Search for the cell housing the specified text and yield its (x, y) center coordinate. 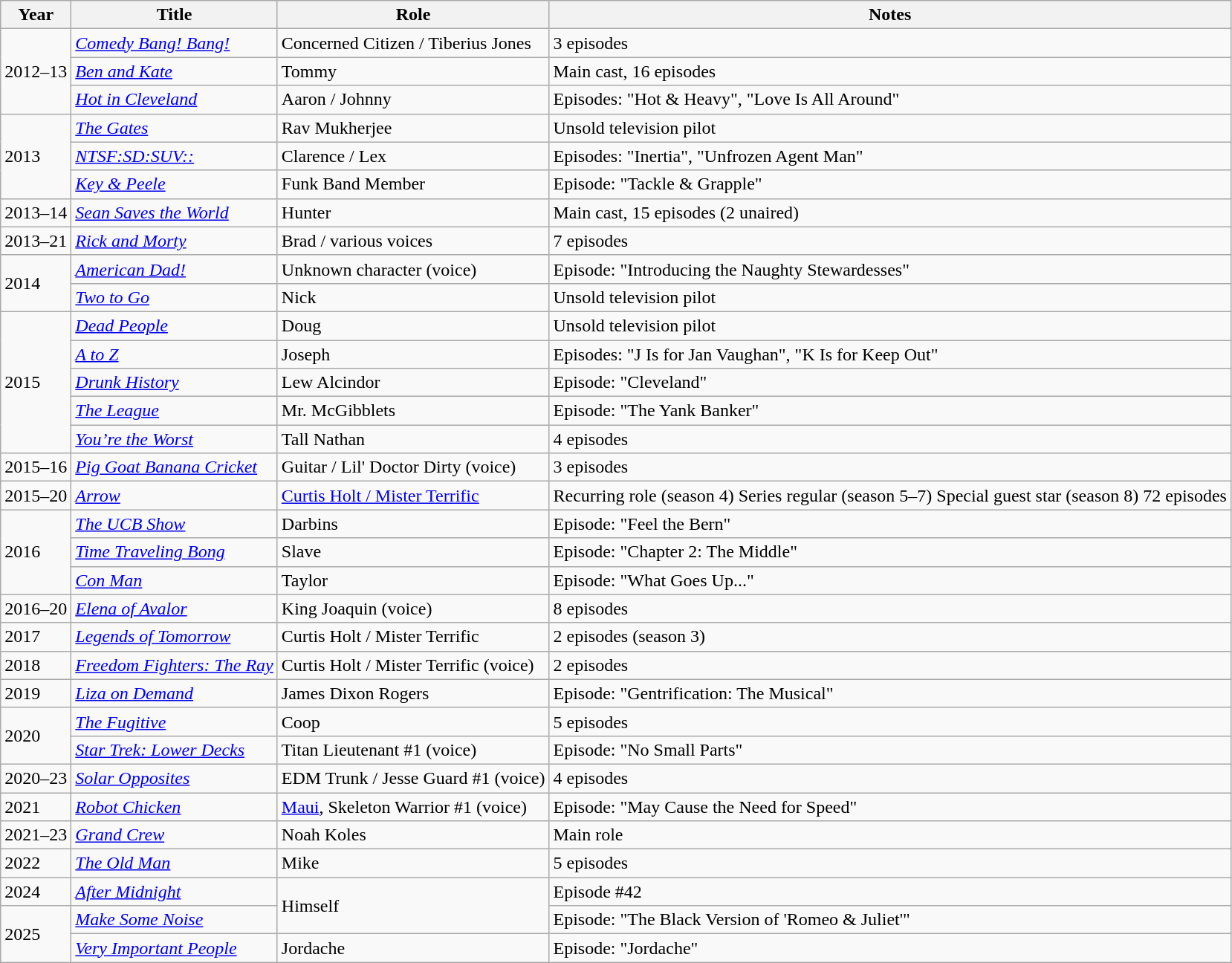
Time Traveling Bong (174, 552)
Episode: "What Goes Up..." (890, 580)
The Old Man (174, 863)
Maui, Skeleton Warrior #1 (voice) (413, 806)
King Joaquin (voice) (413, 609)
Himself (413, 906)
2018 (36, 665)
Hot in Cleveland (174, 100)
Main cast, 16 episodes (890, 71)
Robot Chicken (174, 806)
Recurring role (season 4) Series regular (season 5–7) Special guest star (season 8) 72 episodes (890, 496)
Liza on Demand (174, 693)
The Gates (174, 128)
Jordache (413, 948)
Main role (890, 835)
Titan Lieutenant #1 (voice) (413, 750)
Episode: "The Yank Banker" (890, 411)
Clarence / Lex (413, 156)
Darbins (413, 524)
Make Some Noise (174, 920)
Brad / various voices (413, 241)
Hunter (413, 213)
Episode #42 (890, 892)
Elena of Avalor (174, 609)
Episodes: "Inertia", "Unfrozen Agent Man" (890, 156)
EDM Trunk / Jesse Guard #1 (voice) (413, 778)
Role (413, 15)
2022 (36, 863)
The League (174, 411)
Episode: "May Cause the Need for Speed" (890, 806)
Pig Goat Banana Cricket (174, 467)
The UCB Show (174, 524)
Two to Go (174, 297)
After Midnight (174, 892)
Grand Crew (174, 835)
2015–20 (36, 496)
2013 (36, 156)
2021 (36, 806)
Episode: "Feel the Bern" (890, 524)
Aaron / Johnny (413, 100)
The Fugitive (174, 722)
2019 (36, 693)
2021–23 (36, 835)
2 episodes (season 3) (890, 637)
Tommy (413, 71)
Mike (413, 863)
2016–20 (36, 609)
Legends of Tomorrow (174, 637)
Drunk History (174, 383)
2024 (36, 892)
Comedy Bang! Bang! (174, 43)
Unknown character (voice) (413, 269)
Funk Band Member (413, 184)
Episode: "No Small Parts" (890, 750)
2020–23 (36, 778)
2015 (36, 382)
Solar Opposites (174, 778)
Lew Alcindor (413, 383)
Noah Koles (413, 835)
2017 (36, 637)
Ben and Kate (174, 71)
2015–16 (36, 467)
A to Z (174, 354)
Rick and Morty (174, 241)
Sean Saves the World (174, 213)
Rav Mukherjee (413, 128)
8 episodes (890, 609)
Con Man (174, 580)
2 episodes (890, 665)
Concerned Citizen / Tiberius Jones (413, 43)
Episode: "Chapter 2: The Middle" (890, 552)
Coop (413, 722)
James Dixon Rogers (413, 693)
Nick (413, 297)
Dead People (174, 325)
Key & Peele (174, 184)
American Dad! (174, 269)
Freedom Fighters: The Ray (174, 665)
Title (174, 15)
Episode: "Cleveland" (890, 383)
Guitar / Lil' Doctor Dirty (voice) (413, 467)
Episodes: "J Is for Jan Vaughan", "K Is for Keep Out" (890, 354)
Joseph (413, 354)
2012–13 (36, 71)
Arrow (174, 496)
Star Trek: Lower Decks (174, 750)
Episode: "Gentrification: The Musical" (890, 693)
2013–14 (36, 213)
2020 (36, 736)
2025 (36, 934)
Doug (413, 325)
Episode: "Jordache" (890, 948)
Episode: "Tackle & Grapple" (890, 184)
Episodes: "Hot & Heavy", "Love Is All Around" (890, 100)
Episode: "The Black Version of 'Romeo & Juliet'" (890, 920)
7 episodes (890, 241)
Notes (890, 15)
Year (36, 15)
Taylor (413, 580)
NTSF:SD:SUV:: (174, 156)
Very Important People (174, 948)
2014 (36, 283)
Curtis Holt / Mister Terrific (voice) (413, 665)
Tall Nathan (413, 439)
Episode: "Introducing the Naughty Stewardesses" (890, 269)
Main cast, 15 episodes (2 unaired) (890, 213)
Mr. McGibblets (413, 411)
You’re the Worst (174, 439)
2013–21 (36, 241)
2016 (36, 552)
Slave (413, 552)
